Provide the [x, y] coordinate of the cell's center where the given text is located.  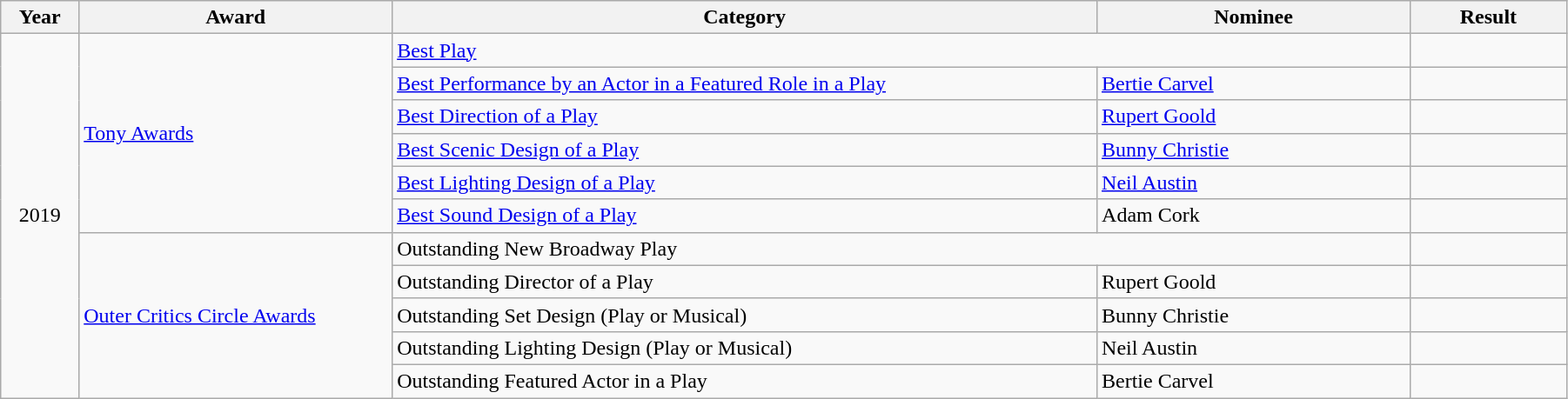
Outstanding New Broadway Play [901, 249]
Category [745, 17]
Outstanding Lighting Design (Play or Musical) [745, 348]
Award [236, 17]
Best Scenic Design of a Play [745, 150]
Year [40, 17]
2019 [40, 216]
Best Lighting Design of a Play [745, 183]
Nominee [1254, 17]
Outer Critics Circle Awards [236, 315]
Result [1488, 17]
Best Sound Design of a Play [745, 216]
Outstanding Director of a Play [745, 282]
Best Performance by an Actor in a Featured Role in a Play [745, 83]
Outstanding Featured Actor in a Play [745, 381]
Best Direction of a Play [745, 116]
Tony Awards [236, 133]
Outstanding Set Design (Play or Musical) [745, 315]
Best Play [901, 50]
Adam Cork [1254, 216]
